Find where the given text appears and provide that cell's center as [X, Y] coordinate. 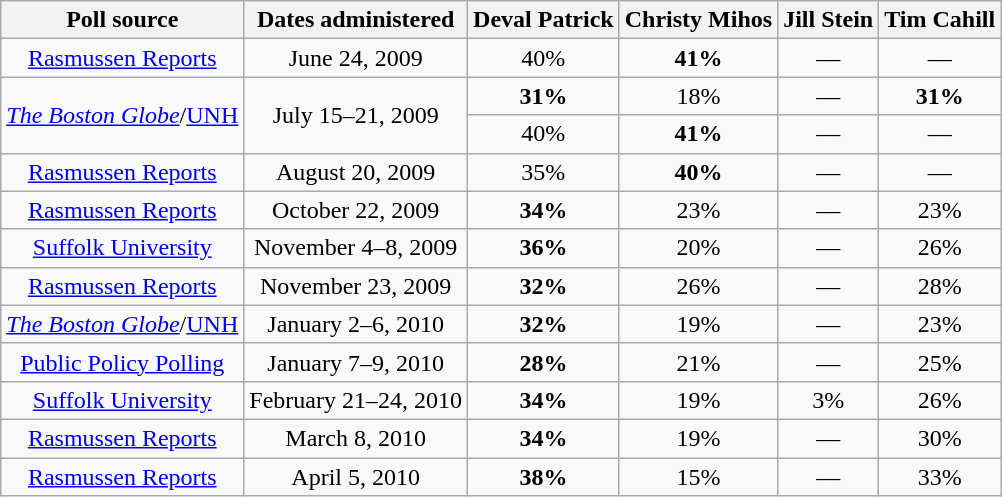
Christy Mihos [698, 20]
November 23, 2009 [356, 286]
35% [544, 172]
October 22, 2009 [356, 210]
15% [698, 477]
Poll source [122, 20]
36% [544, 248]
February 21–24, 2010 [356, 400]
August 20, 2009 [356, 172]
March 8, 2010 [356, 438]
Jill Stein [828, 20]
Public Policy Polling [122, 362]
Dates administered [356, 20]
January 2–6, 2010 [356, 324]
25% [940, 362]
30% [940, 438]
18% [698, 96]
21% [698, 362]
January 7–9, 2010 [356, 362]
June 24, 2009 [356, 58]
November 4–8, 2009 [356, 248]
33% [940, 477]
April 5, 2010 [356, 477]
20% [698, 248]
Tim Cahill [940, 20]
Deval Patrick [544, 20]
July 15–21, 2009 [356, 115]
3% [828, 400]
38% [544, 477]
